Capture the cell that displays the provided text and extract its [X, Y] central coordinate. 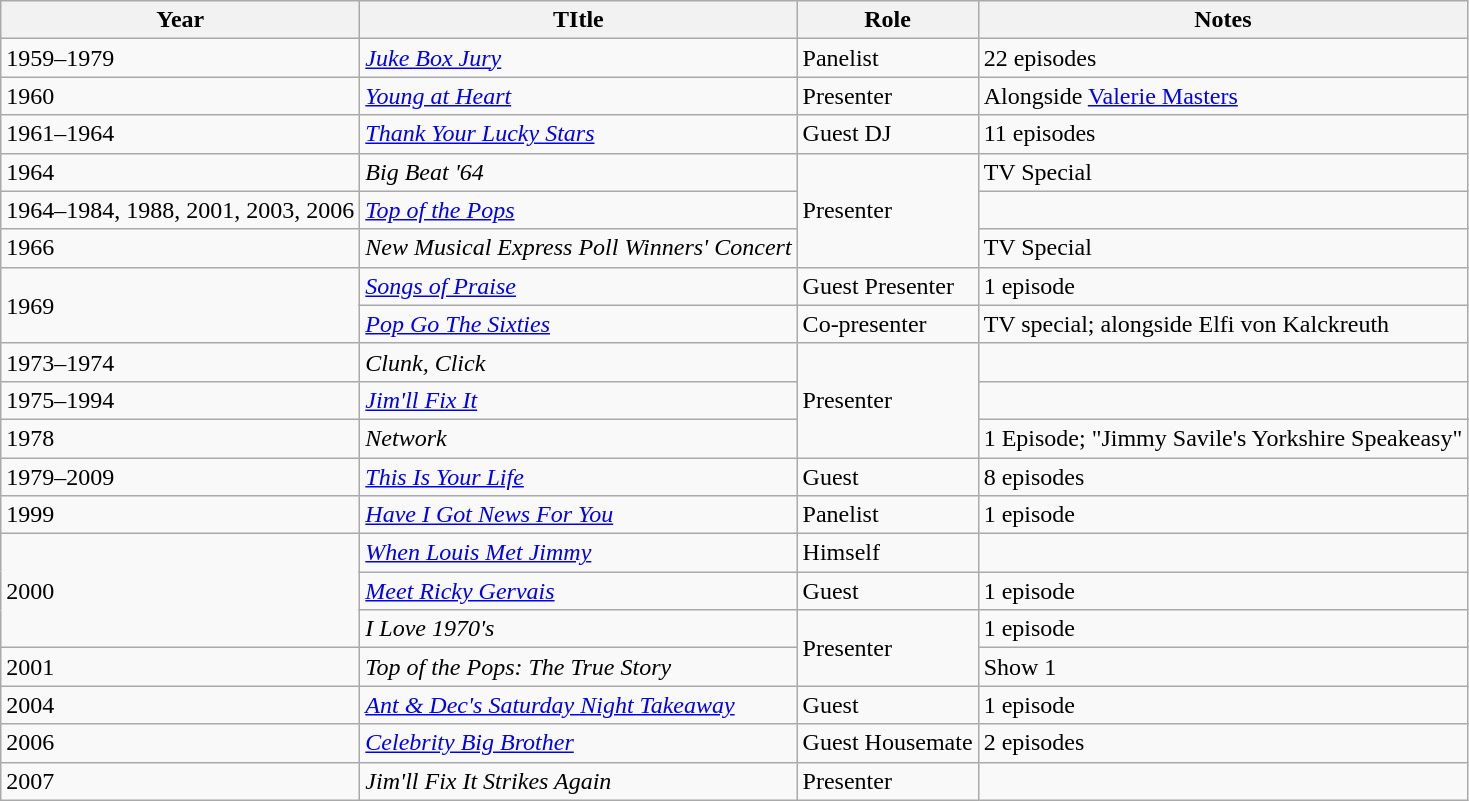
1978 [180, 438]
Notes [1223, 20]
Have I Got News For You [578, 515]
Role [888, 20]
Show 1 [1223, 667]
2004 [180, 705]
1999 [180, 515]
1964 [180, 172]
Thank Your Lucky Stars [578, 134]
11 episodes [1223, 134]
Songs of Praise [578, 286]
Pop Go The Sixties [578, 324]
Guest Housemate [888, 743]
1975–1994 [180, 400]
1973–1974 [180, 362]
This Is Your Life [578, 477]
Alongside Valerie Masters [1223, 96]
Clunk, Click [578, 362]
Juke Box Jury [578, 58]
1979–2009 [180, 477]
Co-presenter [888, 324]
22 episodes [1223, 58]
1960 [180, 96]
New Musical Express Poll Winners' Concert [578, 248]
Ant & Dec's Saturday Night Takeaway [578, 705]
1961–1964 [180, 134]
2000 [180, 591]
TV special; alongside Elfi von Kalckreuth [1223, 324]
Big Beat '64 [578, 172]
Meet Ricky Gervais [578, 591]
8 episodes [1223, 477]
2 episodes [1223, 743]
Top of the Pops [578, 210]
Guest DJ [888, 134]
Year [180, 20]
1966 [180, 248]
Network [578, 438]
Guest Presenter [888, 286]
1969 [180, 305]
Celebrity Big Brother [578, 743]
1959–1979 [180, 58]
When Louis Met Jimmy [578, 553]
2006 [180, 743]
Young at Heart [578, 96]
Himself [888, 553]
I Love 1970's [578, 629]
2007 [180, 781]
Jim'll Fix It Strikes Again [578, 781]
2001 [180, 667]
Jim'll Fix It [578, 400]
Top of the Pops: The True Story [578, 667]
1964–1984, 1988, 2001, 2003, 2006 [180, 210]
TItle [578, 20]
1 Episode; "Jimmy Savile's Yorkshire Speakeasy" [1223, 438]
